For the text-containing cell, return its midpoint in (x, y) coordinate format. 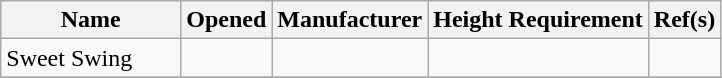
Manufacturer (350, 20)
Sweet Swing (91, 58)
Height Requirement (538, 20)
Name (91, 20)
Ref(s) (684, 20)
Opened (226, 20)
